Determine the (X, Y) coordinate at the center of the cell enclosing the given text.  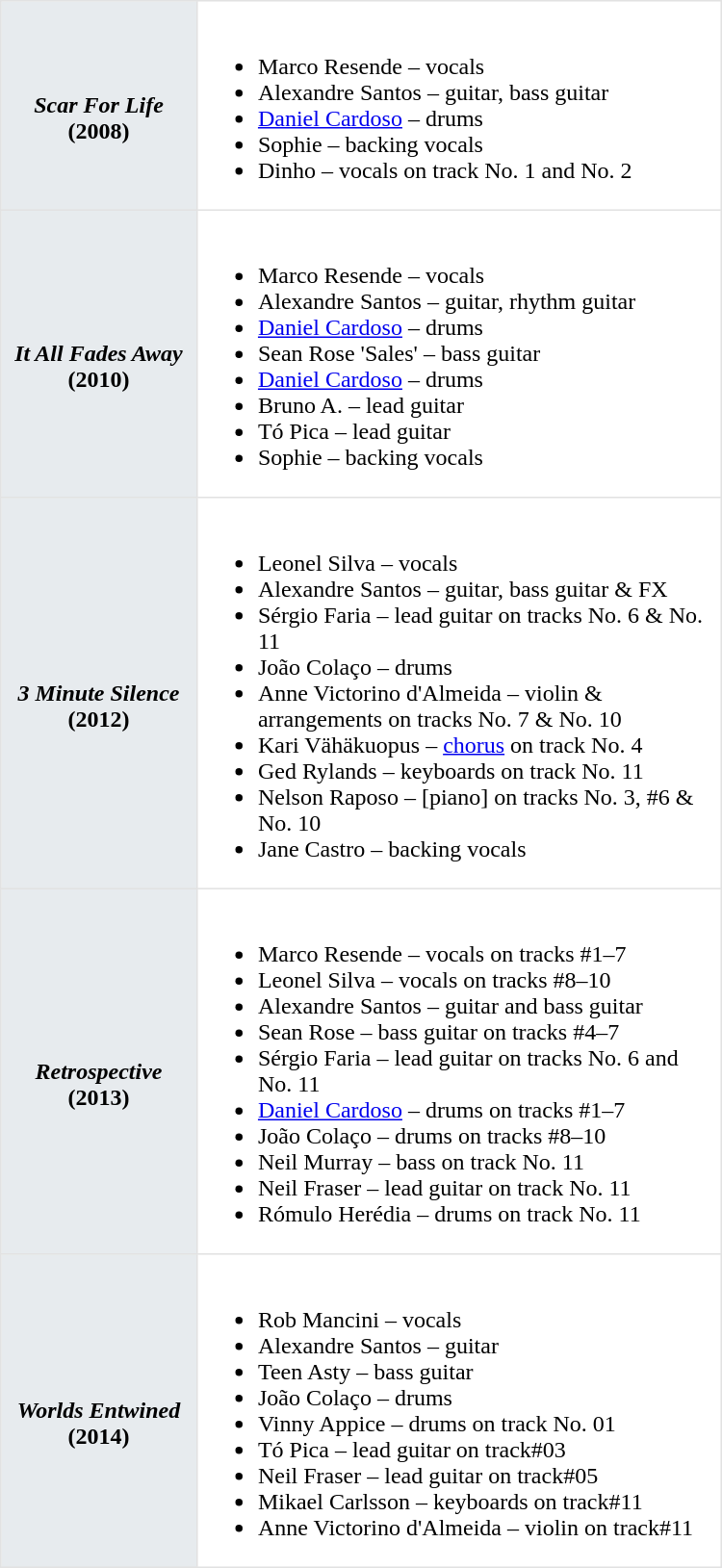
3 Minute Silence (2012) (98, 693)
Marco Resende – vocalsAlexandre Santos – guitar, bass guitarDaniel Cardoso – drumsSophie – backing vocalsDinho – vocals on track No. 1 and No. 2 (458, 106)
Worlds Entwined (2014) (98, 1411)
Retrospective (2013) (98, 1071)
Scar For Life (2008) (98, 106)
It All Fades Away (2010) (98, 353)
